Output the (X, Y) coordinate of the center of the cell containing the given text.  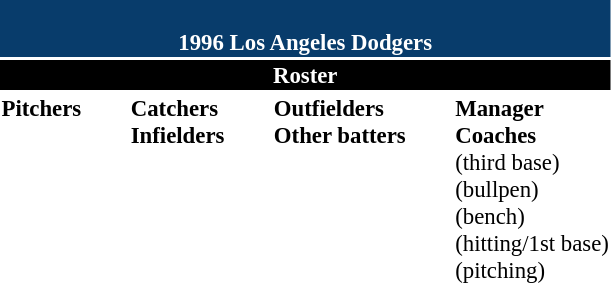
1996 Los Angeles Dodgers (305, 28)
Roster (305, 75)
